Detect which cell encompasses the target text, then output its [x, y] center coordinate. 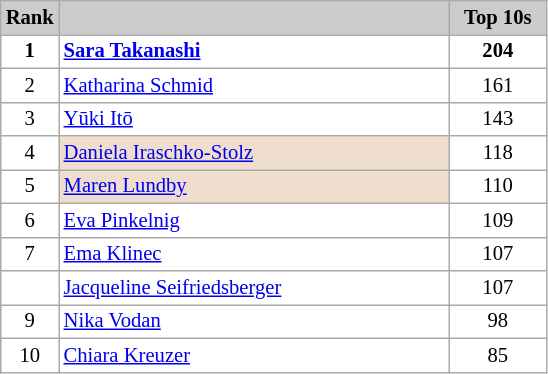
6 [30, 220]
3 [30, 119]
85 [498, 355]
143 [498, 119]
2 [30, 85]
Eva Pinkelnig [254, 220]
Nika Vodan [254, 321]
Maren Lundby [254, 186]
204 [498, 51]
110 [498, 186]
7 [30, 254]
Sara Takanashi [254, 51]
Daniela Iraschko-Stolz [254, 153]
10 [30, 355]
1 [30, 51]
5 [30, 186]
Rank [30, 17]
Top 10s [498, 17]
9 [30, 321]
161 [498, 85]
Ema Klinec [254, 254]
98 [498, 321]
Yūki Itō [254, 119]
4 [30, 153]
118 [498, 153]
Jacqueline Seifriedsberger [254, 287]
Chiara Kreuzer [254, 355]
109 [498, 220]
Katharina Schmid [254, 85]
